Output the [X, Y] coordinate of the center of the cell containing the given text.  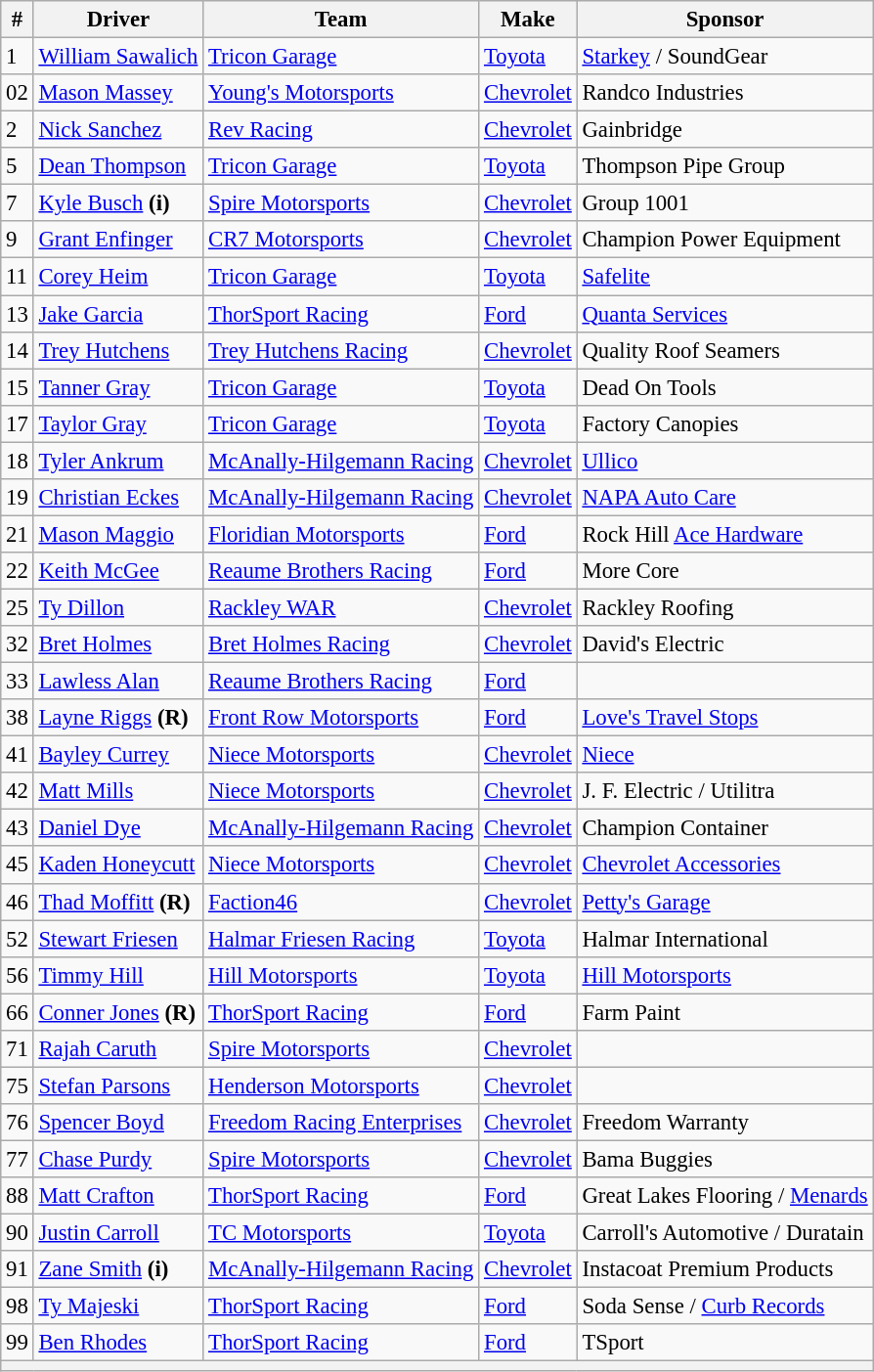
Jake Garcia [118, 314]
77 [18, 1159]
Rackley Roofing [725, 607]
Group 1001 [725, 203]
Dean Thompson [118, 166]
Starkey / SoundGear [725, 57]
Ty Majeski [118, 1306]
Soda Sense / Curb Records [725, 1306]
Daniel Dye [118, 828]
42 [18, 791]
99 [18, 1343]
Halmar Friesen Racing [341, 939]
Taylor Gray [118, 423]
Front Row Motorsports [341, 718]
Halmar International [725, 939]
32 [18, 644]
Bret Holmes [118, 644]
22 [18, 571]
Faction46 [341, 902]
Carroll's Automotive / Duratain [725, 1233]
Freedom Racing Enterprises [341, 1123]
52 [18, 939]
Randco Industries [725, 93]
Floridian Motorsports [341, 534]
71 [18, 1049]
75 [18, 1085]
Team [341, 20]
Spencer Boyd [118, 1123]
Corey Heim [118, 277]
Rev Racing [341, 130]
18 [18, 461]
56 [18, 975]
Quality Roof Seamers [725, 350]
Justin Carroll [118, 1233]
Driver [118, 20]
Rajah Caruth [118, 1049]
Quanta Services [725, 314]
Rock Hill Ace Hardware [725, 534]
41 [18, 755]
CR7 Motorsports [341, 240]
Trey Hutchens Racing [341, 350]
Mason Massey [118, 93]
21 [18, 534]
14 [18, 350]
Bret Holmes Racing [341, 644]
Mason Maggio [118, 534]
7 [18, 203]
Factory Canopies [725, 423]
11 [18, 277]
9 [18, 240]
More Core [725, 571]
Christian Eckes [118, 498]
17 [18, 423]
Keith McGee [118, 571]
Chevrolet Accessories [725, 865]
1 [18, 57]
76 [18, 1123]
Nick Sanchez [118, 130]
88 [18, 1196]
Love's Travel Stops [725, 718]
Matt Mills [118, 791]
Chase Purdy [118, 1159]
Zane Smith (i) [118, 1269]
Grant Enfinger [118, 240]
Tyler Ankrum [118, 461]
Stefan Parsons [118, 1085]
90 [18, 1233]
Thompson Pipe Group [725, 166]
Young's Motorsports [341, 93]
Ullico [725, 461]
Champion Power Equipment [725, 240]
NAPA Auto Care [725, 498]
Trey Hutchens [118, 350]
33 [18, 682]
2 [18, 130]
Kyle Busch (i) [118, 203]
Safelite [725, 277]
Bama Buggies [725, 1159]
TC Motorsports [341, 1233]
Ty Dillon [118, 607]
Stewart Friesen [118, 939]
Dead On Tools [725, 387]
Thad Moffitt (R) [118, 902]
Lawless Alan [118, 682]
# [18, 20]
Bayley Currey [118, 755]
Ben Rhodes [118, 1343]
J. F. Electric / Utilitra [725, 791]
Niece [725, 755]
Rackley WAR [341, 607]
Great Lakes Flooring / Menards [725, 1196]
98 [18, 1306]
25 [18, 607]
13 [18, 314]
David's Electric [725, 644]
45 [18, 865]
43 [18, 828]
Freedom Warranty [725, 1123]
19 [18, 498]
91 [18, 1269]
02 [18, 93]
38 [18, 718]
Petty's Garage [725, 902]
Conner Jones (R) [118, 1012]
Instacoat Premium Products [725, 1269]
Matt Crafton [118, 1196]
Henderson Motorsports [341, 1085]
66 [18, 1012]
Sponsor [725, 20]
46 [18, 902]
Gainbridge [725, 130]
Timmy Hill [118, 975]
Layne Riggs (R) [118, 718]
Make [528, 20]
Tanner Gray [118, 387]
Champion Container [725, 828]
Farm Paint [725, 1012]
15 [18, 387]
Kaden Honeycutt [118, 865]
5 [18, 166]
William Sawalich [118, 57]
TSport [725, 1343]
